Output the (x, y) coordinate of the center of the cell containing the given text.  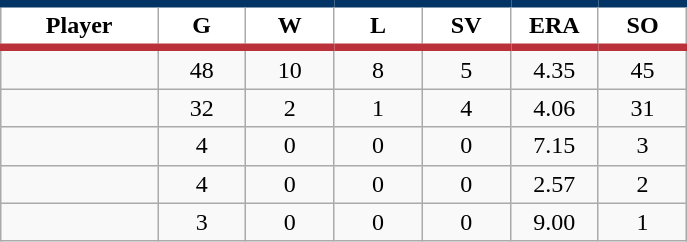
9.00 (554, 222)
ERA (554, 26)
4.06 (554, 108)
SO (642, 26)
Player (80, 26)
SV (466, 26)
5 (466, 68)
31 (642, 108)
2.57 (554, 184)
7.15 (554, 146)
10 (290, 68)
45 (642, 68)
G (202, 26)
4.35 (554, 68)
8 (378, 68)
32 (202, 108)
48 (202, 68)
W (290, 26)
L (378, 26)
